Output the [X, Y] coordinate of the center of the cell containing the given text.  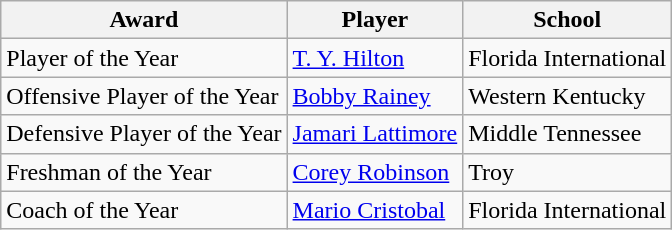
School [568, 20]
T. Y. Hilton [375, 58]
Freshman of the Year [144, 172]
Jamari Lattimore [375, 134]
Corey Robinson [375, 172]
Defensive Player of the Year [144, 134]
Award [144, 20]
Bobby Rainey [375, 96]
Player [375, 20]
Middle Tennessee [568, 134]
Player of the Year [144, 58]
Mario Cristobal [375, 210]
Coach of the Year [144, 210]
Offensive Player of the Year [144, 96]
Troy [568, 172]
Western Kentucky [568, 96]
